Find where the given text appears and provide that cell's center as [X, Y] coordinate. 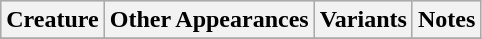
Creature [52, 20]
Other Appearances [209, 20]
Notes [446, 20]
Variants [363, 20]
